Output the [X, Y] coordinate of the center of the cell containing the given text.  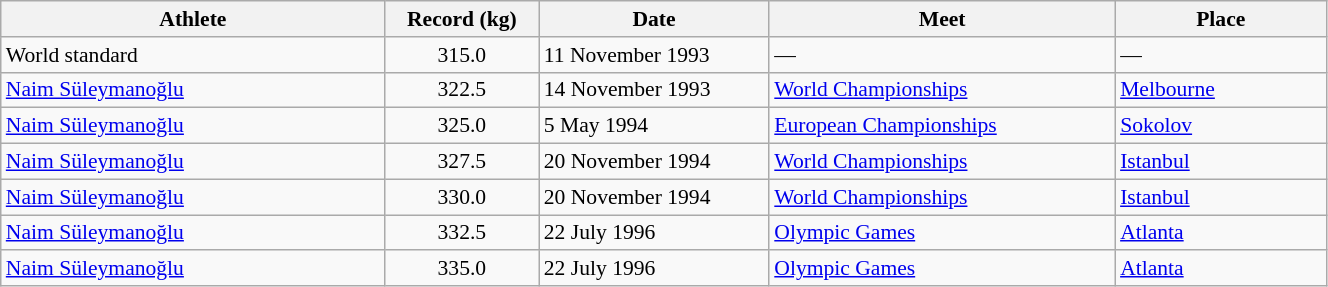
Athlete [193, 19]
322.5 [462, 90]
Record (kg) [462, 19]
Meet [942, 19]
14 November 1993 [654, 90]
332.5 [462, 233]
Melbourne [1220, 90]
325.0 [462, 126]
5 May 1994 [654, 126]
Place [1220, 19]
Date [654, 19]
11 November 1993 [654, 55]
327.5 [462, 162]
315.0 [462, 55]
330.0 [462, 197]
335.0 [462, 269]
European Championships [942, 126]
World standard [193, 55]
Sokolov [1220, 126]
